Locate the cell with the specified text and output its [x, y] center coordinate. 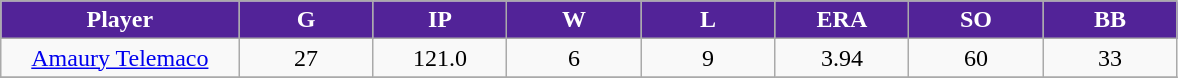
G [306, 20]
BB [1110, 20]
3.94 [842, 58]
6 [574, 58]
121.0 [440, 58]
27 [306, 58]
W [574, 20]
60 [976, 58]
SO [976, 20]
L [708, 20]
IP [440, 20]
Player [120, 20]
ERA [842, 20]
9 [708, 58]
Amaury Telemaco [120, 58]
33 [1110, 58]
